From the cell containing the given text, extract its center point as [x, y] coordinate. 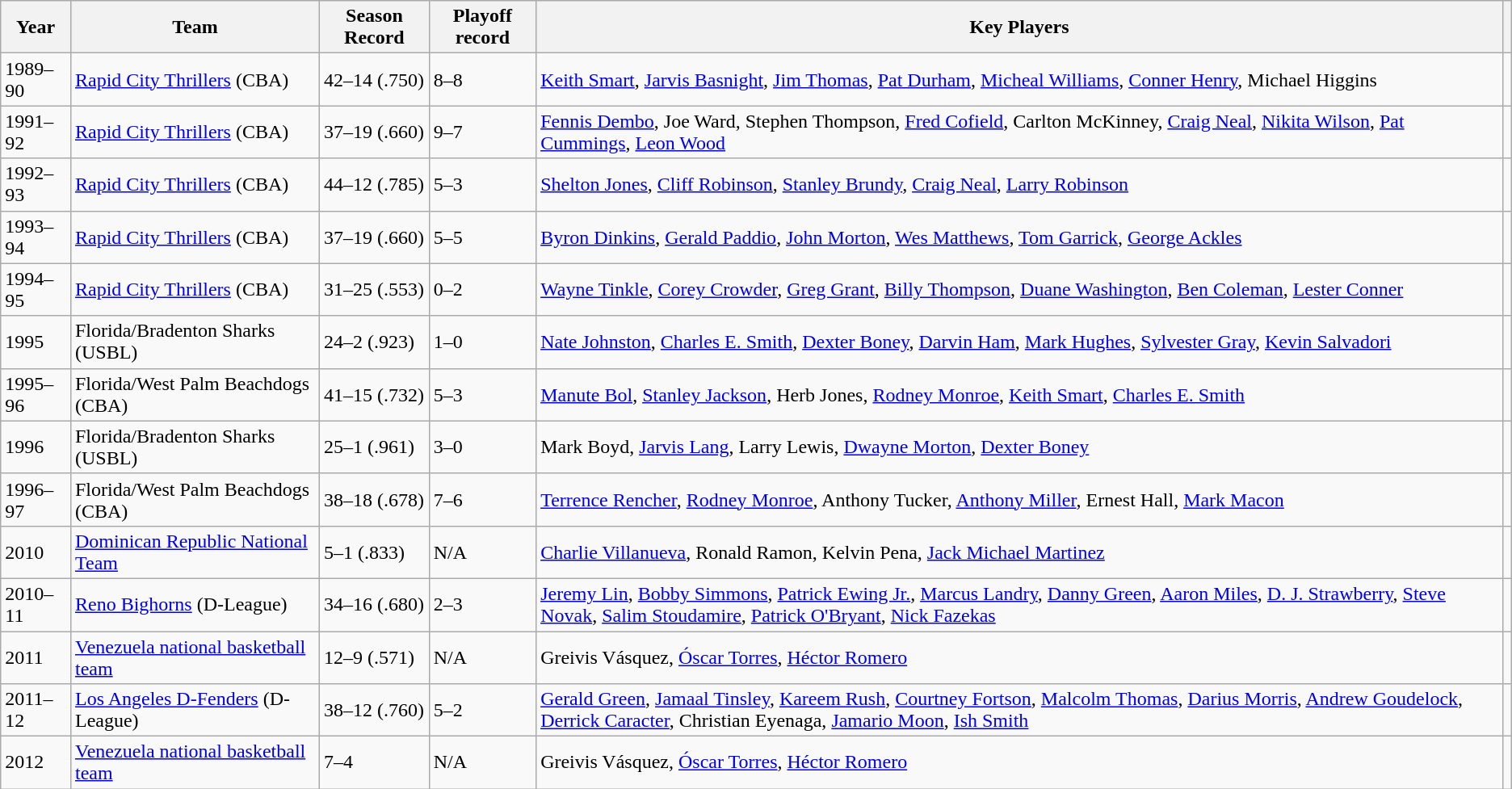
Mark Boyd, Jarvis Lang, Larry Lewis, Dwayne Morton, Dexter Boney [1019, 447]
38–12 (.760) [375, 711]
2011–12 [36, 711]
Los Angeles D-Fenders (D-League) [195, 711]
Charlie Villanueva, Ronald Ramon, Kelvin Pena, Jack Michael Martinez [1019, 552]
5–1 (.833) [375, 552]
Reno Bighorns (D-League) [195, 604]
Year [36, 27]
12–9 (.571) [375, 657]
Dominican Republic National Team [195, 552]
2–3 [482, 604]
Playoff record [482, 27]
9–7 [482, 132]
1996–97 [36, 499]
Team [195, 27]
31–25 (.553) [375, 289]
2010–11 [36, 604]
42–14 (.750) [375, 79]
5–5 [482, 237]
38–18 (.678) [375, 499]
2010 [36, 552]
44–12 (.785) [375, 184]
1992–93 [36, 184]
Shelton Jones, Cliff Robinson, Stanley Brundy, Craig Neal, Larry Robinson [1019, 184]
1994–95 [36, 289]
Wayne Tinkle, Corey Crowder, Greg Grant, Billy Thompson, Duane Washington, Ben Coleman, Lester Conner [1019, 289]
1989–90 [36, 79]
41–15 (.732) [375, 394]
2011 [36, 657]
24–2 (.923) [375, 342]
1996 [36, 447]
Fennis Dembo, Joe Ward, Stephen Thompson, Fred Cofield, Carlton McKinney, Craig Neal, Nikita Wilson, Pat Cummings, Leon Wood [1019, 132]
Key Players [1019, 27]
1993–94 [36, 237]
2012 [36, 762]
Terrence Rencher, Rodney Monroe, Anthony Tucker, Anthony Miller, Ernest Hall, Mark Macon [1019, 499]
7–6 [482, 499]
3–0 [482, 447]
25–1 (.961) [375, 447]
Season Record [375, 27]
1995–96 [36, 394]
Nate Johnston, Charles E. Smith, Dexter Boney, Darvin Ham, Mark Hughes, Sylvester Gray, Kevin Salvadori [1019, 342]
5–2 [482, 711]
1–0 [482, 342]
Byron Dinkins, Gerald Paddio, John Morton, Wes Matthews, Tom Garrick, George Ackles [1019, 237]
34–16 (.680) [375, 604]
Manute Bol, Stanley Jackson, Herb Jones, Rodney Monroe, Keith Smart, Charles E. Smith [1019, 394]
Keith Smart, Jarvis Basnight, Jim Thomas, Pat Durham, Micheal Williams, Conner Henry, Michael Higgins [1019, 79]
1991–92 [36, 132]
8–8 [482, 79]
0–2 [482, 289]
7–4 [375, 762]
1995 [36, 342]
